Pinpoint the cell where the given text exists, returning its (X, Y) midpoint coordinate. 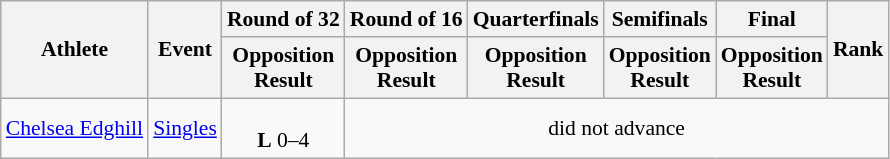
Rank (858, 50)
Athlete (74, 50)
did not advance (617, 128)
Chelsea Edghill (74, 128)
L 0–4 (284, 128)
Quarterfinals (536, 19)
Round of 16 (406, 19)
Final (772, 19)
Singles (185, 128)
Round of 32 (284, 19)
Event (185, 50)
Semifinals (660, 19)
